Locate the cell with the specified text and output its [X, Y] center coordinate. 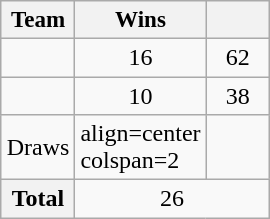
Total [38, 199]
10 [140, 95]
align=center colspan=2 [140, 148]
Team [38, 20]
Draws [38, 148]
38 [238, 95]
Wins [140, 20]
16 [140, 57]
62 [238, 57]
26 [172, 199]
